Scan for the cell matching the given text and deliver its [X, Y] coordinate at center. 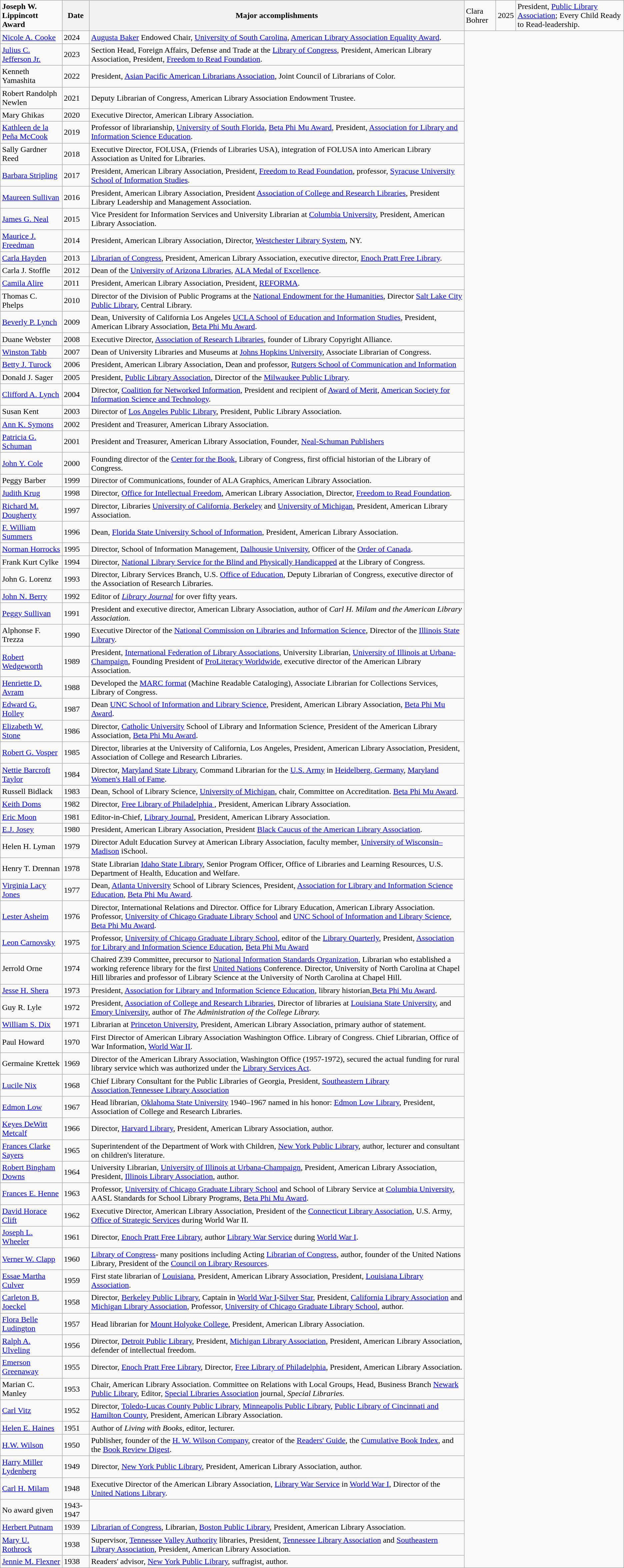
2005 [76, 377]
Editor-in-Chief, Library Journal, President, American Library Association. [277, 817]
1957 [76, 1324]
President, American Library Association, Dean and professor, Rutgers School of Communication and Information [277, 365]
Lester Asheim [31, 916]
1963 [76, 1194]
Director, Catholic University School of Library and Information Science, President of the American Library Association, Beta Phi Mu Award. [277, 731]
1970 [76, 1042]
Susan Kent [31, 412]
Mary U. Rothrock [31, 1545]
1994 [76, 562]
1990 [76, 635]
Deputy Librarian of Congress, American Library Association Endowment Trustee. [277, 98]
President, Asian Pacific American Librarians Association, Joint Council of Librarians of Color. [277, 76]
Director, School of Information Management, Dalhousie University, Officer of the Order of Canada. [277, 549]
Major accomplishments [277, 16]
2000 [76, 463]
Elizabeth W. Stone [31, 731]
Donald J. Sager [31, 377]
President and Treasurer, American Library Association. [277, 424]
Henriette D. Avram [31, 687]
2002 [76, 424]
Norman Horrocks [31, 549]
1972 [76, 1007]
Jennie M. Flexner [31, 1562]
John N. Berry [31, 596]
2025 [506, 16]
F. William Summers [31, 532]
President, American Library Association, President, REFORMA. [277, 283]
Carleton B. Joeckel [31, 1302]
Judith Krug [31, 493]
1984 [76, 774]
William S. Dix [31, 1025]
Frances E. Henne [31, 1194]
Clifford A. Lynch [31, 395]
Director of Los Angeles Public Library, President, Public Library Association. [277, 412]
1978 [76, 869]
Harry Miller Lydenberg [31, 1467]
1982 [76, 804]
1971 [76, 1025]
Richard M. Dougherty [31, 510]
1992 [76, 596]
2010 [76, 301]
Dean of the University of Arizona Libraries, ALA Medal of Excellence. [277, 271]
1977 [76, 890]
Chief Library Consultant for the Public Libraries of Georgia, President, Southeastern Library Association,Tennessee Library Association [277, 1085]
Leon Carnovsky [31, 943]
Librarian at Princeton University, President, American Library Association, primary author of statement. [277, 1025]
James G. Neal [31, 219]
Marian C. Manley [31, 1389]
Emerson Greenaway [31, 1367]
Dean, Florida State University School of Information, President, American Library Association. [277, 532]
Director, New York Public Library, President, American Library Association, author. [277, 1467]
1961 [76, 1237]
1950 [76, 1445]
Ralph A. Ulveling [31, 1345]
Beverly P. Lynch [31, 322]
Edward G. Holley [31, 709]
1952 [76, 1411]
2018 [76, 154]
Edmon Low [31, 1107]
1969 [76, 1063]
2019 [76, 132]
2011 [76, 283]
1965 [76, 1150]
2013 [76, 258]
Developed the MARC format (Machine Readable Cataloging), Associate Librarian for Collections Services, Library of Congress. [277, 687]
1966 [76, 1129]
Superintendent of the Department of Work with Children, New York Public Library, author, lecturer and consultant on children's literature. [277, 1150]
1955 [76, 1367]
1988 [76, 687]
Lucile Nix [31, 1085]
Executive Director of the American Library Association, Library War Service in World War I, Director of the United Nations Library. [277, 1488]
1939 [76, 1527]
First state librarian of Louisiana, President, American Library Association, President, Louisiana Library Association. [277, 1281]
1962 [76, 1215]
Director, Coalition for Networked Information, President and recipient of Award of Merit, American Society for Information Science and Technology. [277, 395]
E.J. Josey [31, 830]
Director Adult Education Survey at American Library Association, faculty member, University of Wisconsin–Madison iSchool. [277, 847]
2017 [76, 175]
Herbert Putnam [31, 1527]
No award given [31, 1510]
Guy R. Lyle [31, 1007]
Russell Bidlack [31, 791]
Executive Director, American Library Association. [277, 115]
President and executive director, American Library Association, author of Carl H. Milam and the American Library Association. [277, 613]
David Horace Clift [31, 1215]
1996 [76, 532]
2023 [76, 55]
1951 [76, 1428]
Robert Bingham Downs [31, 1172]
President, American Library Association, Director, Westchester Library System, NY. [277, 241]
1959 [76, 1281]
Date [76, 16]
Essae Martha Culver [31, 1281]
Germaine Krettek [31, 1063]
President and Treasurer, American Library Association, Founder, Neal-Schuman Publishers [277, 441]
Dean, School of Library Science, University of Michigan, chair, Committee on Accreditation. Beta Phi Mu Award. [277, 791]
President, American Library Association, President Black Caucus of the American Library Association. [277, 830]
Virginia Lacy Jones [31, 890]
Keith Doms [31, 804]
Duane Webster [31, 339]
1958 [76, 1302]
Barbara Stripling [31, 175]
Eric Moon [31, 817]
Frances Clarke Sayers [31, 1150]
Helen H. Lyman [31, 847]
President, Association for Library and Information Science Education, library historian,Beta Phi Mu Award. [277, 990]
1997 [76, 510]
Peggy Barber [31, 480]
Robert G. Vosper [31, 753]
Verner W. Clapp [31, 1259]
Carla J. Stoffle [31, 271]
1998 [76, 493]
Maurice J. Freedman [31, 241]
1975 [76, 943]
Frank Kurt Cylke [31, 562]
2020 [76, 115]
1993 [76, 579]
Professor of librarianship, University of South Florida, Beta Phi Mu Award, President, Association for Library and Information Science Education. [277, 132]
Alphonse F. Trezza [31, 635]
Librarian of Congress, President, American Library Association, executive director, Enoch Pratt Free Library. [277, 258]
2021 [76, 98]
Director, Office for Intellectual Freedom, American Library Association, Director, Freedom to Read Foundation. [277, 493]
1973 [76, 990]
Patricia G. Schuman [31, 441]
Head librarian, Oklahoma State University 1940–1967 named in his honor: Edmon Low Library, President, Association of College and Research Libraries. [277, 1107]
1980 [76, 830]
Flora Belle Ludington [31, 1324]
1991 [76, 613]
Editor of Library Journal for over fifty years. [277, 596]
1974 [76, 969]
1999 [76, 480]
Carl H. Milam [31, 1488]
Jesse H. Shera [31, 990]
Executive Director, Association of Research Libraries, founder of Library Copyright Alliance. [277, 339]
Vice President for Information Services and University Librarian at Columbia University, President, American Library Association. [277, 219]
Librarian of Congress, Librarian, Boston Public Library, President, American Library Association. [277, 1527]
1995 [76, 549]
Director, Enoch Pratt Free Library, author Library War Service during World War I. [277, 1237]
1943-1947 [76, 1510]
2012 [76, 271]
2001 [76, 441]
Readers' advisor, New York Public Library, suffragist, author. [277, 1562]
Clara Bohrer [480, 16]
Director, Free Library of Philadelphia , President, American Library Association. [277, 804]
Julius C. Jefferson Jr. [31, 55]
Carl Vitz [31, 1411]
Augusta Baker Endowed Chair, University of South Carolina, American Library Association Equality Award. [277, 37]
Mary Ghikas [31, 115]
2015 [76, 219]
Dean, Atlanta University School of Library Sciences, President, Association for Library and Information Science Education, Beta Phi Mu Award. [277, 890]
Executive Director of the National Commission on Libraries and Information Science, Director of the Illinois State Library. [277, 635]
Carla Hayden [31, 258]
Publisher, founder of the H. W. Wilson Company, creator of the Readers' Guide, the Cumulative Book Index, and the Book Review Digest. [277, 1445]
Director, Detroit Public Library, President, Michigan Library Association, President, American Library Association, defender of intellectual freedom. [277, 1345]
Director of Communications, founder of ALA Graphics, American Library Association. [277, 480]
Director, Libraries University of California, Berkeley and University of Michigan, President, American Library Association. [277, 510]
John G. Lorenz [31, 579]
Nettie Barcroft Taylor [31, 774]
1948 [76, 1488]
Director, National Library Service for the Blind and Physically Handicapped at the Library of Congress. [277, 562]
President, Public Library Association, Director of the Milwaukee Public Library. [277, 377]
Director, Harvard Library, President, American Library Association, author. [277, 1129]
2016 [76, 197]
1983 [76, 791]
1964 [76, 1172]
Camila Alire [31, 283]
2003 [76, 412]
2022 [76, 76]
Ann K. Symons [31, 424]
2024 [76, 37]
Robert Randolph Newlen [31, 98]
1953 [76, 1389]
1981 [76, 817]
Robert Wedgeworth [31, 661]
1987 [76, 709]
H.W. Wilson [31, 1445]
1949 [76, 1467]
2007 [76, 352]
1967 [76, 1107]
Kenneth Yamashita [31, 76]
Paul Howard [31, 1042]
Joseph W. Lippincott Award [31, 16]
Dean of University Libraries and Museums at Johns Hopkins University, Associate Librarian of Congress. [277, 352]
President, Public Library Association; Every Child Ready to Read-leadership. [570, 16]
Winston Tabb [31, 352]
2008 [76, 339]
1976 [76, 916]
Nicole A. Cooke [31, 37]
Keyes DeWitt Metcalf [31, 1129]
Joseph L. Wheeler [31, 1237]
2009 [76, 322]
Author of Living with Books, editor, lecturer. [277, 1428]
Henry T. Drennan [31, 869]
2006 [76, 365]
Head librarian for Mount Holyoke College, President, American Library Association. [277, 1324]
1968 [76, 1085]
1986 [76, 731]
1985 [76, 753]
1960 [76, 1259]
1956 [76, 1345]
Kathleen de la Peña McCook [31, 132]
President, American Library Association, President, Freedom to Read Foundation, professor, Syracuse University School of Information Studies. [277, 175]
John Y. Cole [31, 463]
Director of the Division of Public Programs at the National Endowment for the Humanities, Director Salt Lake City Public Library, Central Library. [277, 301]
Betty J. Turock [31, 365]
Helen E. Haines [31, 1428]
Director, Maryland State Library, Command Librarian for the U.S. Army in Heidelberg, Germany, Maryland Women's Hall of Fame. [277, 774]
Maureen Sullivan [31, 197]
Founding director of the Center for the Book, Library of Congress, first official historian of the Library of Congress. [277, 463]
First Director of American Library Association Washington Office. Library of Congress. Chief Librarian, Office of War Information, World War II. [277, 1042]
Dean UNC School of Information and Library Science, President, American Library Association, Beta Phi Mu Award. [277, 709]
Thomas C. Phelps [31, 301]
Director, Enoch Pratt Free Library, Director, Free Library of Philadelphia, President, American Library Association. [277, 1367]
Jerrold Orne [31, 969]
Sally Gardner Reed [31, 154]
2004 [76, 395]
1979 [76, 847]
2014 [76, 241]
Peggy Sullivan [31, 613]
1989 [76, 661]
Executive Director, FOLUSA, (Friends of Libraries USA), integration of FOLUSA into American Library Association as United for Libraries. [277, 154]
